Find where the given text appears and provide that cell's center as (x, y) coordinate. 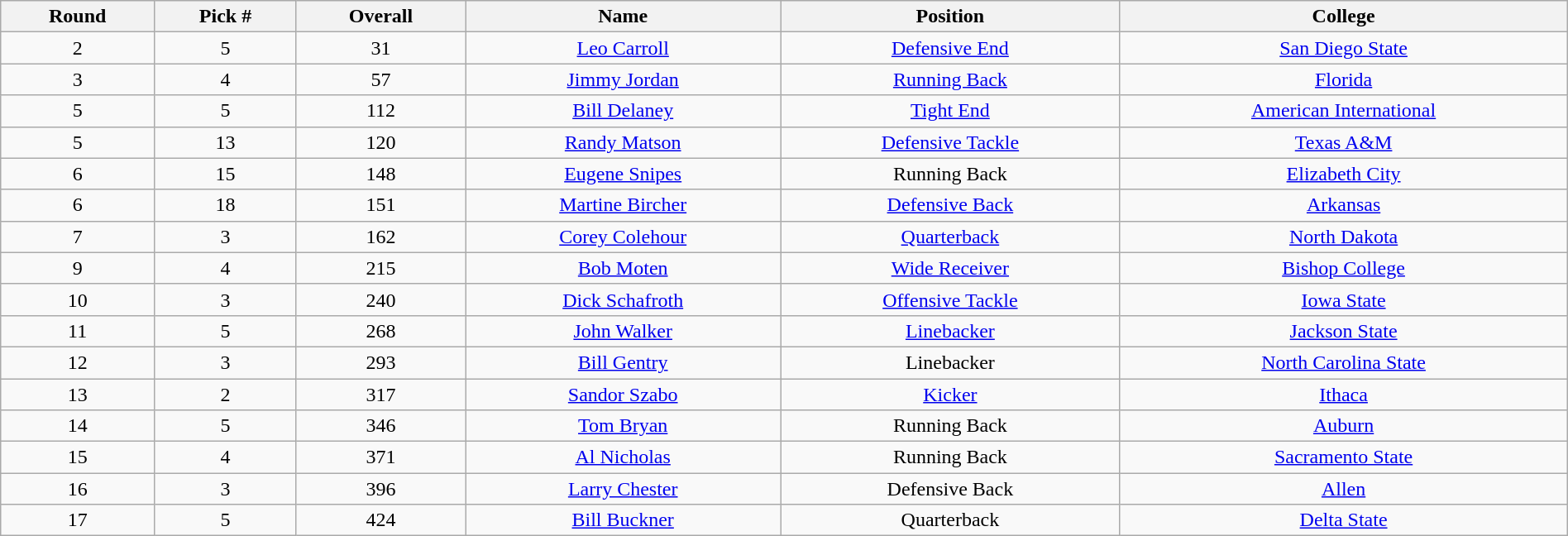
7 (78, 237)
120 (380, 142)
57 (380, 79)
148 (380, 174)
Bill Gentry (624, 362)
424 (380, 520)
Jackson State (1343, 331)
Martine Bircher (624, 205)
Tom Bryan (624, 426)
16 (78, 489)
Texas A&M (1343, 142)
Pick # (226, 17)
268 (380, 331)
371 (380, 457)
Position (950, 17)
293 (380, 362)
Leo Carroll (624, 48)
240 (380, 299)
Eugene Snipes (624, 174)
Bishop College (1343, 268)
Randy Matson (624, 142)
396 (380, 489)
Sandor Szabo (624, 395)
18 (226, 205)
Larry Chester (624, 489)
14 (78, 426)
Sacramento State (1343, 457)
Round (78, 17)
Bill Delaney (624, 111)
Offensive Tackle (950, 299)
North Carolina State (1343, 362)
9 (78, 268)
112 (380, 111)
346 (380, 426)
215 (380, 268)
Arkansas (1343, 205)
Bill Buckner (624, 520)
11 (78, 331)
Dick Schafroth (624, 299)
151 (380, 205)
Corey Colehour (624, 237)
Wide Receiver (950, 268)
31 (380, 48)
San Diego State (1343, 48)
John Walker (624, 331)
Al Nicholas (624, 457)
Ithaca (1343, 395)
10 (78, 299)
Tight End (950, 111)
American International (1343, 111)
Elizabeth City (1343, 174)
Florida (1343, 79)
Jimmy Jordan (624, 79)
North Dakota (1343, 237)
Defensive Tackle (950, 142)
Delta State (1343, 520)
Bob Moten (624, 268)
College (1343, 17)
Name (624, 17)
Iowa State (1343, 299)
17 (78, 520)
Auburn (1343, 426)
12 (78, 362)
Allen (1343, 489)
162 (380, 237)
Defensive End (950, 48)
317 (380, 395)
Kicker (950, 395)
Overall (380, 17)
